Extract the (x, y) coordinate from the center of the cell holding the provided text.  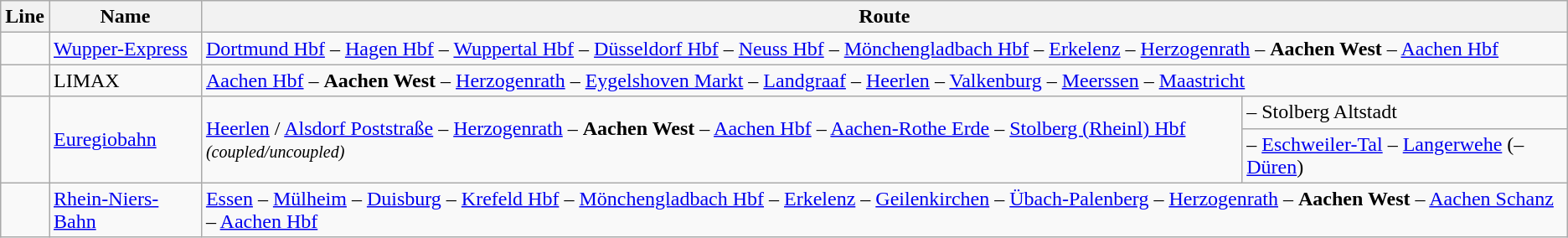
Line (25, 17)
Dortmund Hbf – Hagen Hbf – Wuppertal Hbf – Düsseldorf Hbf – Neuss Hbf – Mönchengladbach Hbf – Erkelenz – Herzogenrath – Aachen West – Aachen Hbf (885, 49)
– Stolberg Altstadt (1406, 112)
– Eschweiler-Tal – Langerwehe (– Düren) (1406, 156)
Euregiobahn (125, 139)
Rhein-Niers-Bahn (125, 210)
Wupper-Express (125, 49)
Route (885, 17)
Name (125, 17)
Heerlen / Alsdorf Poststraße – Herzogenrath – Aachen West – Aachen Hbf – Aachen-Rothe Erde – Stolberg (Rheinl) Hbf (coupled/uncoupled) (721, 139)
Aachen Hbf – Aachen West – Herzogenrath – Eygelshoven Markt – Landgraaf – Heerlen – Valkenburg – Meerssen – Maastricht (885, 80)
LIMAX (125, 80)
